From the cell containing the given text, extract its center point as [X, Y] coordinate. 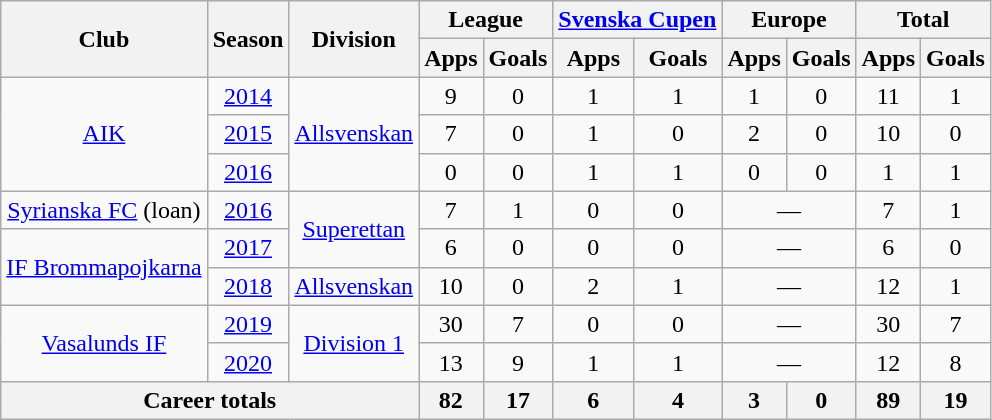
Europe [789, 20]
IF Brommapojkarna [104, 267]
2019 [248, 324]
League [486, 20]
Vasalunds IF [104, 343]
Superettan [354, 229]
13 [451, 362]
17 [518, 400]
Division 1 [354, 343]
Syrianska FC (loan) [104, 210]
Svenska Cupen [638, 20]
Club [104, 39]
Season [248, 39]
3 [754, 400]
2015 [248, 134]
2020 [248, 362]
19 [956, 400]
82 [451, 400]
AIK [104, 134]
Total [923, 20]
2018 [248, 286]
4 [678, 400]
2014 [248, 96]
2017 [248, 248]
11 [888, 96]
Division [354, 39]
89 [888, 400]
Career totals [210, 400]
8 [956, 362]
